Return the (x, y) coordinate for the center point of the cell that contains the specified text.  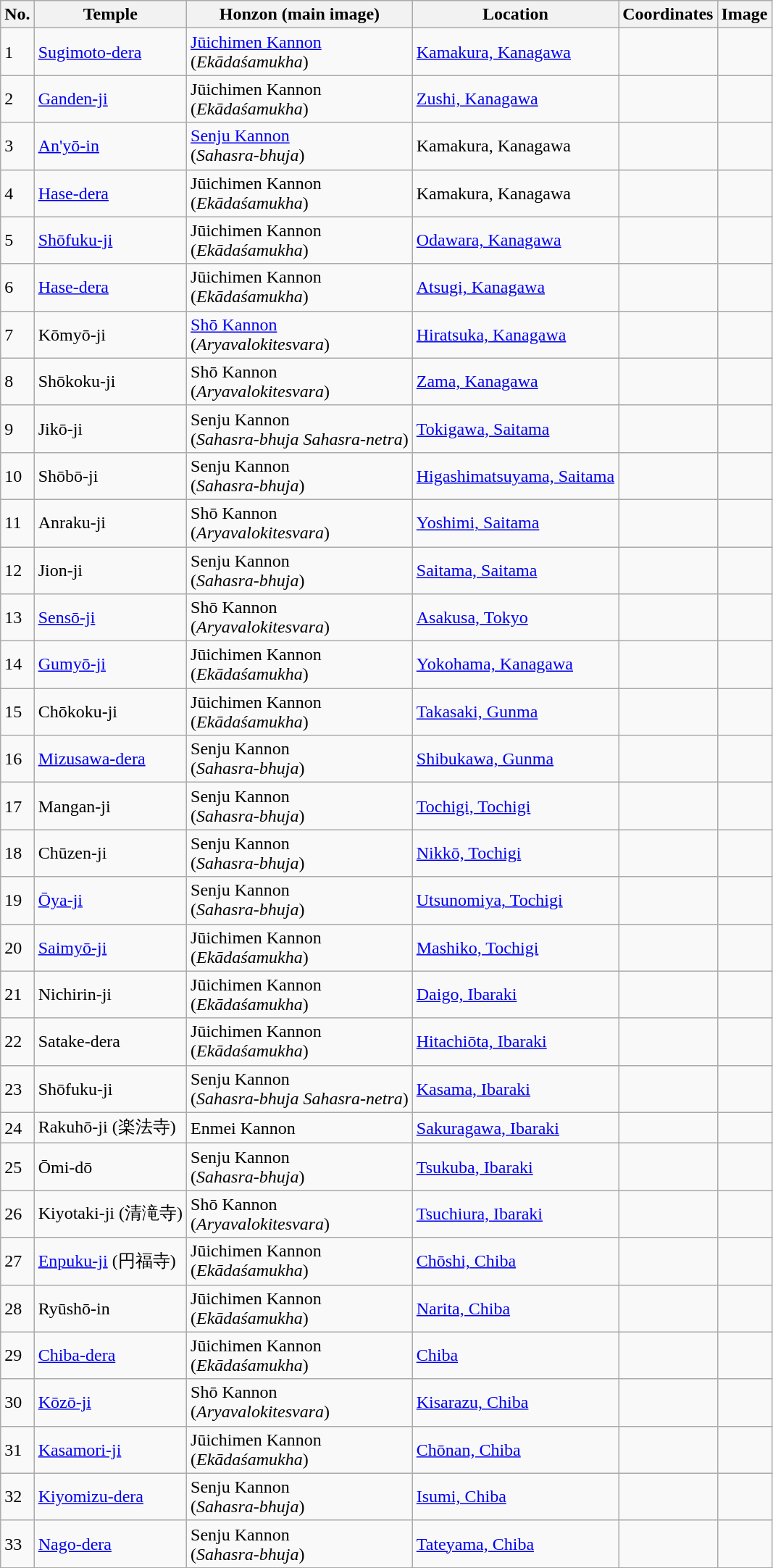
18 (17, 854)
31 (17, 1449)
Jikō-ji (110, 429)
3 (17, 146)
30 (17, 1403)
Shōbō-ji (110, 475)
Tokigawa, Saitama (515, 429)
Yokohama, Kanagawa (515, 665)
Sensō-ji (110, 617)
Zama, Kanagawa (515, 381)
11 (17, 523)
Honzon (main image) (300, 14)
Shibukawa, Gunma (515, 759)
Enpuku-ji (円福寺) (110, 1261)
Daigo, Ibaraki (515, 994)
Ryūshō-in (110, 1309)
10 (17, 475)
20 (17, 948)
Jion-ji (110, 570)
Chōshi, Chiba (515, 1261)
Kiyotaki-ji (清滝寺) (110, 1214)
Tsukuba, Ibaraki (515, 1167)
Location (515, 14)
Kasamori-ji (110, 1449)
Sakuragawa, Ibaraki (515, 1127)
Chiba-dera (110, 1355)
Chōkoku-ji (110, 712)
26 (17, 1214)
8 (17, 381)
1 (17, 52)
9 (17, 429)
Zushi, Kanagawa (515, 99)
5 (17, 241)
Tochigi, Tochigi (515, 806)
Mizusawa-dera (110, 759)
4 (17, 193)
27 (17, 1261)
6 (17, 287)
Rakuhō-ji (楽法寺) (110, 1127)
12 (17, 570)
Anraku-ji (110, 523)
32 (17, 1497)
Asakusa, Tokyo (515, 617)
17 (17, 806)
Mashiko, Tochigi (515, 948)
Gumyō-ji (110, 665)
Kōzō-ji (110, 1403)
Temple (110, 14)
Chūzen-ji (110, 854)
Enmei Kannon (300, 1127)
Higashimatsuyama, Saitama (515, 475)
Odawara, Kanagawa (515, 241)
Ganden-ji (110, 99)
22 (17, 1042)
Yoshimi, Saitama (515, 523)
Kasama, Ibaraki (515, 1088)
No. (17, 14)
Tsuchiura, Ibaraki (515, 1214)
13 (17, 617)
Utsunomiya, Tochigi (515, 900)
Narita, Chiba (515, 1309)
14 (17, 665)
Chōnan, Chiba (515, 1449)
25 (17, 1167)
Kiyomizu-dera (110, 1497)
Chiba (515, 1355)
19 (17, 900)
29 (17, 1355)
Kisarazu, Chiba (515, 1403)
Isumi, Chiba (515, 1497)
21 (17, 994)
Sugimoto-dera (110, 52)
Nikkō, Tochigi (515, 854)
Saimyō-ji (110, 948)
7 (17, 335)
Nichirin-ji (110, 994)
23 (17, 1088)
Takasaki, Gunma (515, 712)
24 (17, 1127)
Atsugi, Kanagawa (515, 287)
Satake-dera (110, 1042)
Shōkoku-ji (110, 381)
Mangan-ji (110, 806)
Nago-dera (110, 1543)
Ōya-ji (110, 900)
Hiratsuka, Kanagawa (515, 335)
Saitama, Saitama (515, 570)
33 (17, 1543)
15 (17, 712)
Hitachiōta, Ibaraki (515, 1042)
2 (17, 99)
Coordinates (668, 14)
An'yō-in (110, 146)
Image (745, 14)
Tateyama, Chiba (515, 1543)
16 (17, 759)
28 (17, 1309)
Ōmi-dō (110, 1167)
Kōmyō-ji (110, 335)
